For the text-containing cell, return its midpoint in [X, Y] coordinate format. 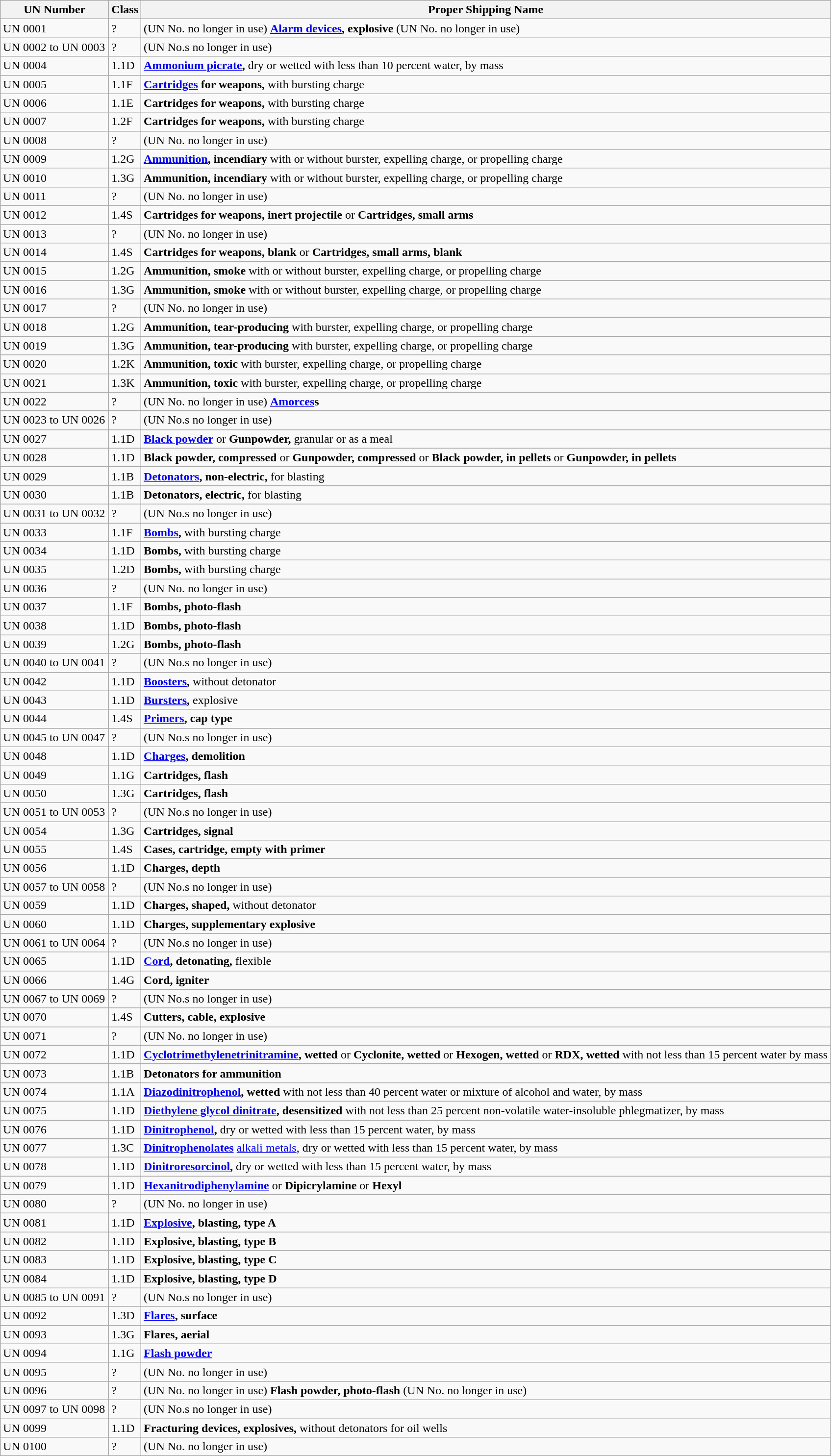
1.2F [125, 122]
UN 0038 [55, 626]
UN 0085 to UN 0091 [55, 1297]
Charges, supplementary explosive [486, 924]
UN 0017 [55, 308]
UN 0100 [55, 1447]
Bursters, explosive [486, 700]
UN 0050 [55, 793]
UN 0012 [55, 215]
UN 0035 [55, 570]
1.3D [125, 1316]
UN 0095 [55, 1372]
UN 0060 [55, 924]
Detonators, non-electric, for blasting [486, 476]
Boosters, without detonator [486, 681]
UN 0093 [55, 1334]
(UN No. no longer in use) Flash powder, photo-flash (UN No. no longer in use) [486, 1390]
UN 0043 [55, 700]
UN 0083 [55, 1260]
Charges, depth [486, 868]
UN 0072 [55, 1054]
Ammonium picrate, dry or wetted with less than 10 percent water, by mass [486, 66]
UN 0034 [55, 551]
1.2K [125, 364]
UN 0016 [55, 290]
UN 0084 [55, 1279]
UN 0019 [55, 346]
UN 0077 [55, 1148]
1.2D [125, 570]
Dinitrophenol, dry or wetted with less than 15 percent water, by mass [486, 1129]
UN 0037 [55, 607]
UN 0075 [55, 1110]
Flares, surface [486, 1316]
UN 0023 to UN 0026 [55, 420]
Cord, igniter [486, 980]
UN 0008 [55, 140]
Cutters, cable, explosive [486, 1017]
Explosive, blasting, type D [486, 1279]
UN 0066 [55, 980]
UN 0027 [55, 439]
UN 0076 [55, 1129]
UN 0004 [55, 66]
UN 0055 [55, 850]
Cartridges, signal [486, 831]
UN 0045 to UN 0047 [55, 737]
Hexanitrodiphenylamine or Dipicrylamine or Hexyl [486, 1185]
UN 0048 [55, 756]
1.3K [125, 383]
UN 0054 [55, 831]
UN 0059 [55, 905]
UN 0081 [55, 1223]
UN 0018 [55, 327]
Detonators for ammunition [486, 1073]
UN 0061 to UN 0064 [55, 943]
UN 0094 [55, 1353]
Cord, detonating, flexible [486, 961]
UN 0044 [55, 719]
UN 0021 [55, 383]
UN 0002 to UN 0003 [55, 47]
UN 0020 [55, 364]
1.1E [125, 103]
Class [125, 10]
UN 0007 [55, 122]
UN Number [55, 10]
UN 0070 [55, 1017]
Black powder or Gunpowder, granular or as a meal [486, 439]
1.3C [125, 1148]
Charges, shaped, without detonator [486, 905]
UN 0031 to UN 0032 [55, 513]
UN 0015 [55, 271]
Dinitroresorcinol, dry or wetted with less than 15 percent water, by mass [486, 1167]
Detonators, electric, for blasting [486, 495]
UN 0005 [55, 84]
Cartridges for weapons, blank or Cartridges, small arms, blank [486, 252]
UN 0082 [55, 1241]
1.1A [125, 1092]
UN 0013 [55, 234]
Cartridges for weapons, inert projectile or Cartridges, small arms [486, 215]
UN 0049 [55, 775]
Proper Shipping Name [486, 10]
UN 0010 [55, 177]
UN 0096 [55, 1390]
Primers, cap type [486, 719]
UN 0078 [55, 1167]
UN 0079 [55, 1185]
UN 0051 to UN 0053 [55, 812]
Black powder, compressed or Gunpowder, compressed or Black powder, in pellets or Gunpowder, in pellets [486, 457]
UN 0011 [55, 196]
UN 0092 [55, 1316]
UN 0028 [55, 457]
UN 0001 [55, 28]
Diethylene glycol dinitrate, desensitized with not less than 25 percent non-volatile water-insoluble phlegmatizer, by mass [486, 1110]
1.4G [125, 980]
Diazodinitrophenol, wetted with not less than 40 percent water or mixture of alcohol and water, by mass [486, 1092]
UN 0042 [55, 681]
Explosive, blasting, type B [486, 1241]
UN 0022 [55, 402]
Charges, demolition [486, 756]
UN 0009 [55, 159]
UN 0057 to UN 0058 [55, 887]
UN 0036 [55, 588]
UN 0073 [55, 1073]
Cyclotrimethylenetrinitramine, wetted or Cyclonite, wetted or Hexogen, wetted or RDX, wetted with not less than 15 percent water by mass [486, 1054]
Explosive, blasting, type A [486, 1223]
UN 0056 [55, 868]
UN 0071 [55, 1036]
UN 0040 to UN 0041 [55, 663]
Explosive, blasting, type C [486, 1260]
(UN No. no longer in use) Alarm devices, explosive (UN No. no longer in use) [486, 28]
UN 0029 [55, 476]
Flash powder [486, 1353]
Fracturing devices, explosives, without detonators for oil wells [486, 1428]
UN 0006 [55, 103]
UN 0039 [55, 644]
UN 0033 [55, 532]
UN 0099 [55, 1428]
Flares, aerial [486, 1334]
UN 0030 [55, 495]
Dinitrophenolates alkali metals, dry or wetted with less than 15 percent water, by mass [486, 1148]
UN 0074 [55, 1092]
UN 0067 to UN 0069 [55, 999]
UN 0080 [55, 1204]
UN 0065 [55, 961]
(UN No. no longer in use) Amorcess [486, 402]
UN 0097 to UN 0098 [55, 1409]
UN 0014 [55, 252]
Cases, cartridge, empty with primer [486, 850]
